Output the [X, Y] coordinate of the center of the cell containing the given text.  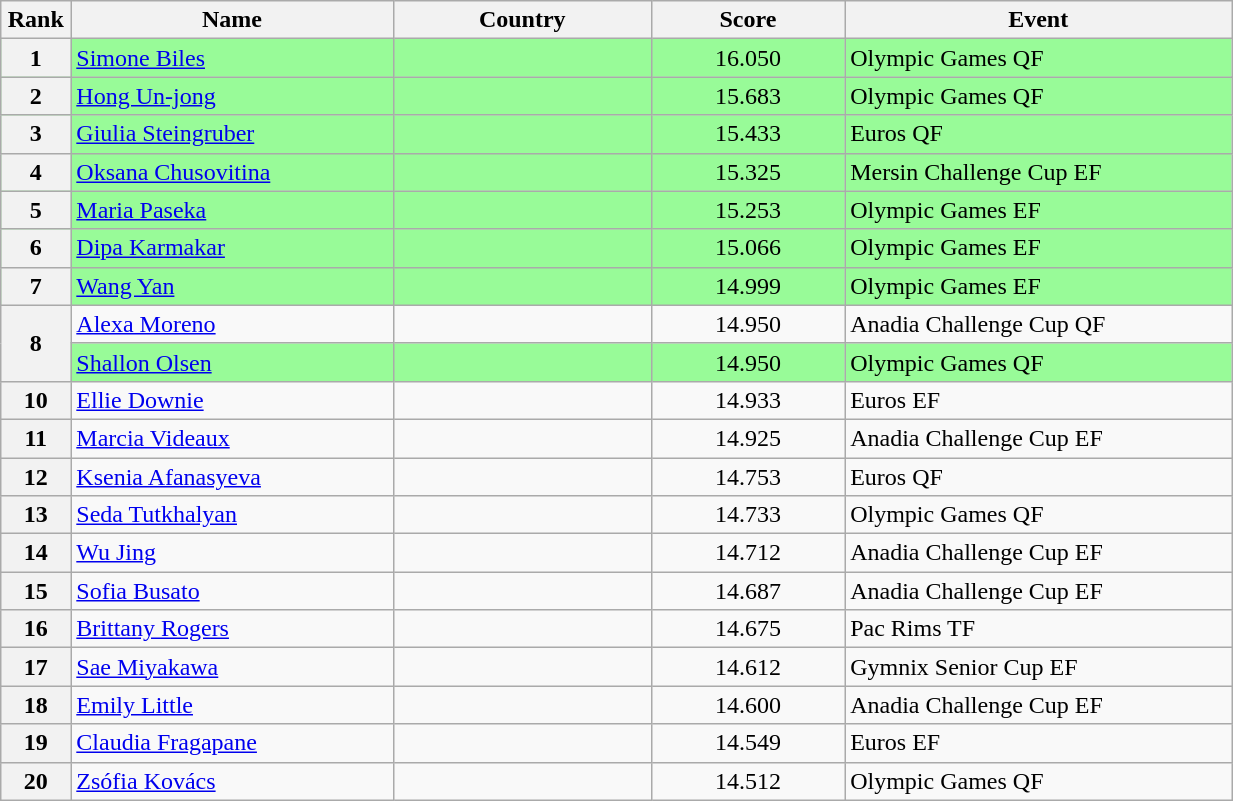
Maria Paseka [232, 210]
Name [232, 20]
Sofia Busato [232, 591]
15.066 [748, 248]
14.933 [748, 400]
15 [36, 591]
Country [522, 20]
14.675 [748, 629]
Ksenia Afanasyeva [232, 477]
14.999 [748, 286]
Shallon Olsen [232, 362]
8 [36, 343]
Emily Little [232, 705]
17 [36, 667]
14.600 [748, 705]
Gymnix Senior Cup EF [1038, 667]
Marcia Videaux [232, 438]
16.050 [748, 58]
1 [36, 58]
14.925 [748, 438]
14.512 [748, 781]
14.753 [748, 477]
Pac Rims TF [1038, 629]
15.325 [748, 172]
19 [36, 743]
14.712 [748, 553]
18 [36, 705]
5 [36, 210]
Brittany Rogers [232, 629]
Rank [36, 20]
14.549 [748, 743]
Zsófia Kovács [232, 781]
6 [36, 248]
Hong Un-jong [232, 96]
3 [36, 134]
10 [36, 400]
16 [36, 629]
15.253 [748, 210]
12 [36, 477]
14.612 [748, 667]
14 [36, 553]
Ellie Downie [232, 400]
Alexa Moreno [232, 324]
15.683 [748, 96]
Giulia Steingruber [232, 134]
Sae Miyakawa [232, 667]
Claudia Fragapane [232, 743]
13 [36, 515]
Wu Jing [232, 553]
Dipa Karmakar [232, 248]
Oksana Chusovitina [232, 172]
Seda Tutkhalyan [232, 515]
7 [36, 286]
Wang Yan [232, 286]
11 [36, 438]
20 [36, 781]
14.733 [748, 515]
4 [36, 172]
Mersin Challenge Cup EF [1038, 172]
Score [748, 20]
2 [36, 96]
Anadia Challenge Cup QF [1038, 324]
15.433 [748, 134]
Simone Biles [232, 58]
Event [1038, 20]
14.687 [748, 591]
